Locate the cell with the specified text and output its (x, y) center coordinate. 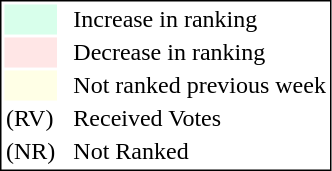
Not Ranked (200, 151)
(NR) (30, 151)
Received Votes (200, 119)
Increase in ranking (200, 19)
Not ranked previous week (200, 85)
Decrease in ranking (200, 53)
(RV) (30, 119)
